Detect which cell encompasses the target text, then output its [x, y] center coordinate. 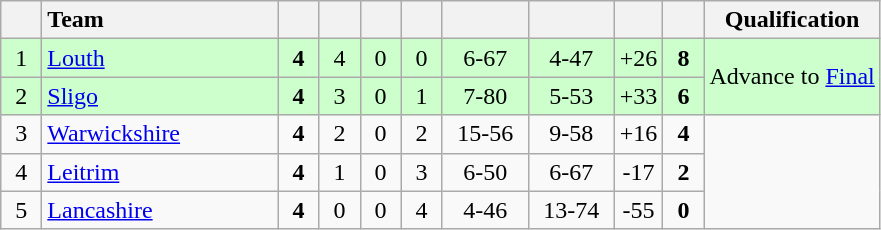
13-74 [571, 210]
-55 [638, 210]
7-80 [485, 96]
+33 [638, 96]
5-53 [571, 96]
6 [684, 96]
+16 [638, 134]
4-47 [571, 58]
Sligo [160, 96]
Lancashire [160, 210]
Qualification [792, 20]
6-50 [485, 172]
5 [22, 210]
15-56 [485, 134]
-17 [638, 172]
Warwickshire [160, 134]
8 [684, 58]
4-46 [485, 210]
+26 [638, 58]
Advance to Final [792, 77]
Leitrim [160, 172]
Louth [160, 58]
Team [160, 20]
9-58 [571, 134]
